Return [X, Y] of the center of cell containing provided text 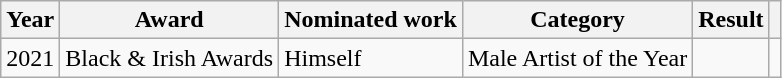
Male Artist of the Year [577, 58]
Award [170, 20]
Nominated work [371, 20]
2021 [30, 58]
Result [731, 20]
Himself [371, 58]
Black & Irish Awards [170, 58]
Category [577, 20]
Year [30, 20]
